Search for the cell housing the specified text and yield its [x, y] center coordinate. 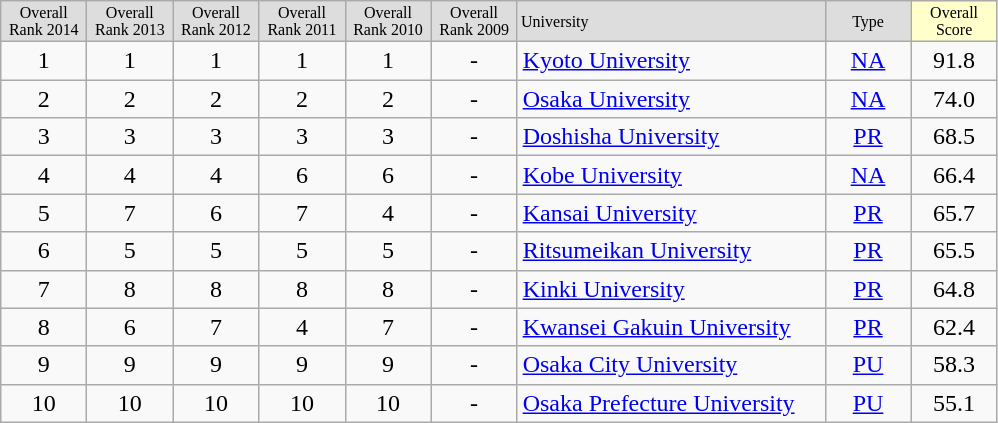
55.1 [954, 403]
74.0 [954, 99]
Type [868, 22]
Overall Rank 2013 [130, 22]
University [671, 22]
Overall Rank 2010 [388, 22]
Overall Rank 2009 [474, 22]
58.3 [954, 365]
65.7 [954, 213]
Osaka University [671, 99]
Kinki University [671, 289]
68.5 [954, 137]
Ritsumeikan University [671, 251]
91.8 [954, 61]
Kansai University [671, 213]
66.4 [954, 175]
Overall Rank 2012 [216, 22]
Osaka Prefecture University [671, 403]
Kobe University [671, 175]
Overall Score [954, 22]
Overall Rank 2011 [302, 22]
65.5 [954, 251]
Kwansei Gakuin University [671, 327]
Overall Rank 2014 [44, 22]
Kyoto University [671, 61]
62.4 [954, 327]
Doshisha University [671, 137]
64.8 [954, 289]
Osaka City University [671, 365]
